From the cell containing the given text, extract its center point as (X, Y) coordinate. 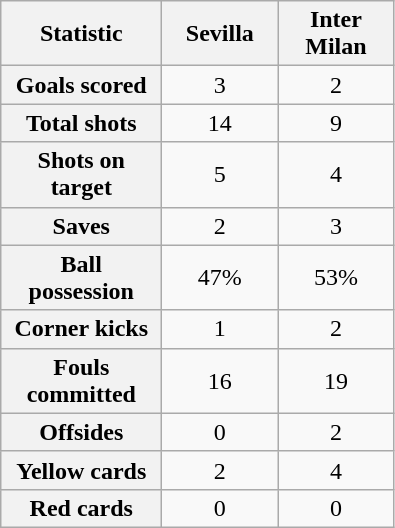
5 (220, 174)
Statistic (82, 34)
Yellow cards (82, 470)
Goals scored (82, 85)
Fouls committed (82, 380)
53% (336, 278)
14 (220, 123)
Shots on target (82, 174)
19 (336, 380)
47% (220, 278)
Red cards (82, 508)
1 (220, 329)
Saves (82, 226)
Offsides (82, 432)
Corner kicks (82, 329)
Ball possession (82, 278)
9 (336, 123)
Sevilla (220, 34)
Total shots (82, 123)
Inter Milan (336, 34)
16 (220, 380)
